Scan for the cell matching the given text and deliver its (X, Y) coordinate at center. 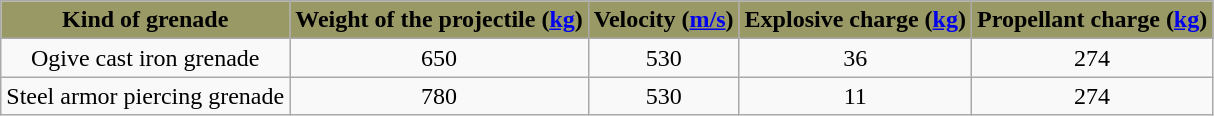
650 (440, 58)
780 (440, 96)
Explosive charge (kg) (855, 20)
Weight of the projectile (kg) (440, 20)
Steel armor piercing grenade (146, 96)
Velocity (m/s) (664, 20)
Propellant charge (kg) (1092, 20)
36 (855, 58)
11 (855, 96)
Ogive cast iron grenade (146, 58)
Kind of grenade (146, 20)
